Search for the cell housing the specified text and yield its [x, y] center coordinate. 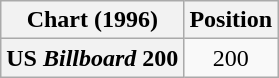
200 [231, 58]
Position [231, 20]
US Billboard 200 [92, 58]
Chart (1996) [92, 20]
